Extract the [x, y] coordinate from the center of the cell holding the provided text.  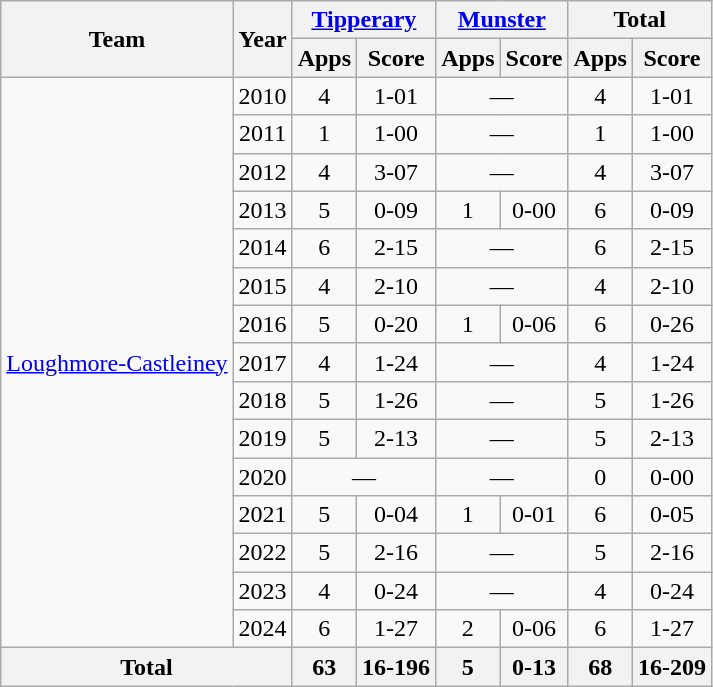
2013 [262, 210]
16-196 [396, 667]
16-209 [672, 667]
Year [262, 39]
2010 [262, 96]
2020 [262, 477]
0-05 [672, 515]
Loughmore-Castleiney [117, 362]
2015 [262, 286]
2016 [262, 324]
68 [600, 667]
2024 [262, 629]
0-01 [534, 515]
Munster [502, 20]
Team [117, 39]
2023 [262, 591]
0-13 [534, 667]
2022 [262, 553]
2 [468, 629]
2018 [262, 400]
2011 [262, 134]
0 [600, 477]
2017 [262, 362]
2014 [262, 248]
0-26 [672, 324]
63 [324, 667]
2012 [262, 172]
2019 [262, 438]
2021 [262, 515]
Tipperary [364, 20]
0-04 [396, 515]
0-20 [396, 324]
